Output the (X, Y) coordinate of the center of the cell containing the given text.  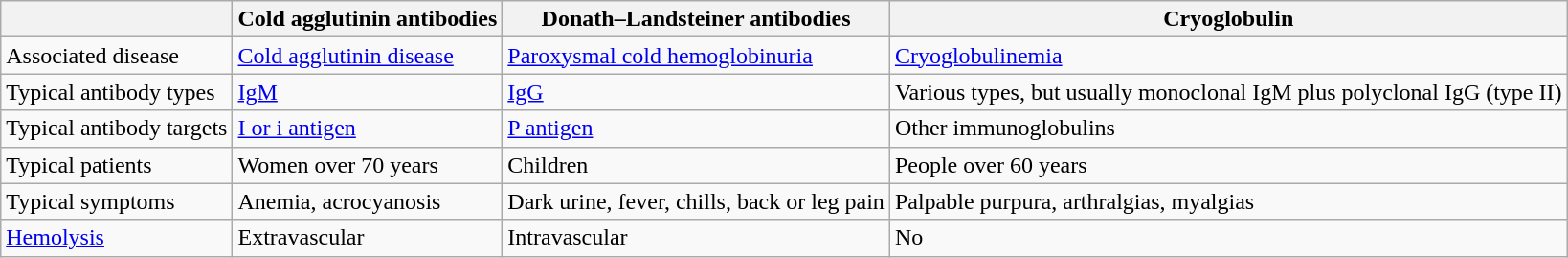
IgM (368, 92)
Typical symptoms (117, 201)
Donath–Landsteiner antibodies (697, 19)
Dark urine, fever, chills, back or leg pain (697, 201)
Cryoglobulin (1228, 19)
Various types, but usually monoclonal IgM plus polyclonal IgG (type II) (1228, 92)
P antigen (697, 129)
Typical antibody targets (117, 129)
Palpable purpura, arthralgias, myalgias (1228, 201)
Typical antibody types (117, 92)
Women over 70 years (368, 165)
Paroxysmal cold hemoglobinuria (697, 56)
Cryoglobulinemia (1228, 56)
Children (697, 165)
Typical patients (117, 165)
No (1228, 238)
Cold agglutinin antibodies (368, 19)
Intravascular (697, 238)
Anemia, acrocyanosis (368, 201)
I or i antigen (368, 129)
Extravascular (368, 238)
IgG (697, 92)
Associated disease (117, 56)
Hemolysis (117, 238)
Other immunoglobulins (1228, 129)
Cold agglutinin disease (368, 56)
People over 60 years (1228, 165)
